Search for the cell housing the specified text and yield its (X, Y) center coordinate. 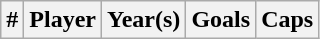
Player (63, 20)
# (12, 20)
Year(s) (144, 20)
Goals (221, 20)
Caps (288, 20)
